For the text-containing cell, return its midpoint in [x, y] coordinate format. 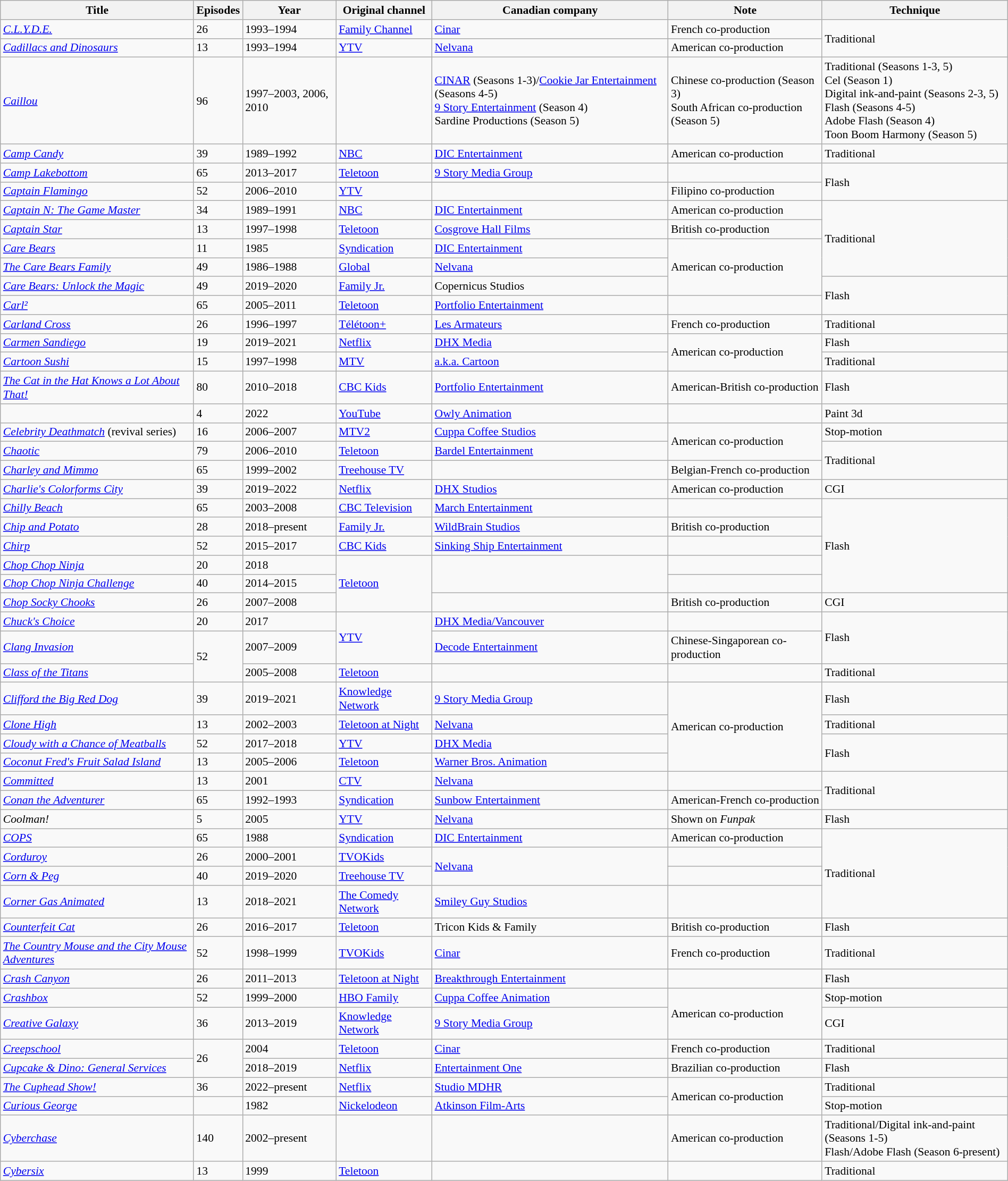
Family Channel [384, 29]
Cloudy with a Chance of Meatballs [97, 744]
Cadillacs and Dinosaurs [97, 48]
MTV [384, 362]
Captain Star [97, 230]
Original channel [384, 10]
Copernicus Studios [550, 286]
The Cuphead Show! [97, 1087]
2003–2008 [289, 508]
2022–present [289, 1087]
Global [384, 267]
The Cat in the Hat Knows a Lot About That! [97, 388]
2017–2018 [289, 744]
2002–2003 [289, 724]
Brazilian co-production [745, 1068]
HBO Family [384, 998]
2017 [289, 622]
Clone High [97, 724]
Chilly Beach [97, 508]
American-French co-production [745, 800]
Care Bears [97, 248]
Celebrity Deathmatch (revival series) [97, 432]
Chirp [97, 546]
The Care Bears Family [97, 267]
CBC Television [384, 508]
2001 [289, 781]
2014–2015 [289, 584]
Chaotic [97, 451]
Cupcake & Dino: General Services [97, 1068]
2016–2017 [289, 927]
1988 [289, 838]
YouTube [384, 414]
2005–2011 [289, 305]
Filipino co-production [745, 191]
Traditional/Digital ink-and-paint (Seasons 1-5)Flash/Adobe Flash (Season 6-present) [914, 1138]
C.L.Y.D.E. [97, 29]
CTV [384, 781]
Camp Lakebottom [97, 173]
80 [218, 388]
2022 [289, 414]
Chinese co-production (Season 3)South African co-production (Season 5) [745, 101]
March Entertainment [550, 508]
Tricon Kids & Family [550, 927]
2019–2022 [289, 489]
2018–2019 [289, 1068]
1985 [289, 248]
2018–present [289, 527]
COPS [97, 838]
DHX Studios [550, 489]
Sunbow Entertainment [550, 800]
Carl² [97, 305]
2005–2008 [289, 673]
Charlie's Colorforms City [97, 489]
2018–2021 [289, 901]
Cuppa Coffee Animation [550, 998]
1986–1988 [289, 267]
Episodes [218, 10]
Entertainment One [550, 1068]
Carland Cross [97, 324]
Nickelodeon [384, 1106]
Chop Socky Chooks [97, 603]
Conan the Adventurer [97, 800]
Coconut Fred's Fruit Salad Island [97, 762]
Owly Animation [550, 414]
Studio MDHR [550, 1087]
Note [745, 10]
2006–2007 [289, 432]
2007–2009 [289, 647]
1996–1997 [289, 324]
Cosgrove Hall Films [550, 230]
Corduroy [97, 857]
Cyberchase [97, 1138]
2004 [289, 1049]
2005 [289, 819]
2011–2013 [289, 979]
Cybersix [97, 1171]
Care Bears: Unlock the Magic [97, 286]
Les Armateurs [550, 324]
Captain N: The Game Master [97, 210]
Class of the Titans [97, 673]
1998–1999 [289, 954]
Curious George [97, 1106]
1997–2003, 2006, 2010 [289, 101]
Warner Bros. Animation [550, 762]
2015–2017 [289, 546]
MTV2 [384, 432]
4 [218, 414]
Belgian-French co-production [745, 470]
1989–1992 [289, 154]
Télétoon+ [384, 324]
WildBrain Studios [550, 527]
Creative Galaxy [97, 1024]
79 [218, 451]
96 [218, 101]
The Comedy Network [384, 901]
CINAR (Seasons 1-3)/Cookie Jar Entertainment (Seasons 4-5)9 Story Entertainment (Season 4)Sardine Productions (Season 5) [550, 101]
Clifford the Big Red Dog [97, 698]
Breakthrough Entertainment [550, 979]
Shown on Funpak [745, 819]
Chip and Potato [97, 527]
Paint 3d [914, 414]
16 [218, 432]
American-British co-production [745, 388]
2002–present [289, 1138]
Year [289, 10]
15 [218, 362]
Captain Flamingo [97, 191]
a.k.a. Cartoon [550, 362]
2013–2017 [289, 173]
Creepschool [97, 1049]
2005–2006 [289, 762]
2000–2001 [289, 857]
DHX Media/Vancouver [550, 622]
Traditional (Seasons 1-3, 5)Cel (Season 1)Digital ink-and-paint (Seasons 2-3, 5)Flash (Seasons 4-5)Adobe Flash (Season 4)Toon Boom Harmony (Season 5) [914, 101]
Technique [914, 10]
1999–2002 [289, 470]
19 [218, 343]
1989–1991 [289, 210]
140 [218, 1138]
2007–2008 [289, 603]
Atkinson Film-Arts [550, 1106]
Coolman! [97, 819]
Counterfeit Cat [97, 927]
The Country Mouse and the City Mouse Adventures [97, 954]
Canadian company [550, 10]
Charley and Mimmo [97, 470]
Smiley Guy Studios [550, 901]
5 [218, 819]
Cuppa Coffee Studios [550, 432]
Carmen Sandiego [97, 343]
Sinking Ship Entertainment [550, 546]
1999–2000 [289, 998]
Chinese-Singaporean co-production [745, 647]
1992–1993 [289, 800]
Bardel Entertainment [550, 451]
Committed [97, 781]
2010–2018 [289, 388]
Chop Chop Ninja Challenge [97, 584]
Decode Entertainment [550, 647]
2013–2019 [289, 1024]
Crashbox [97, 998]
Corn & Peg [97, 876]
Cartoon Sushi [97, 362]
28 [218, 527]
Corner Gas Animated [97, 901]
Clang Invasion [97, 647]
1999 [289, 1171]
34 [218, 210]
Caillou [97, 101]
Title [97, 10]
Chuck's Choice [97, 622]
Camp Candy [97, 154]
2018 [289, 565]
Crash Canyon [97, 979]
Chop Chop Ninja [97, 565]
1982 [289, 1106]
11 [218, 248]
